Pinpoint the cell where the given text exists, returning its [x, y] midpoint coordinate. 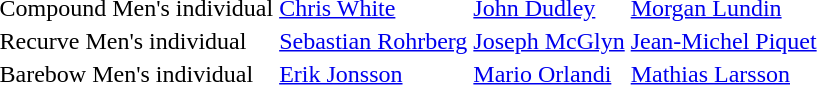
Joseph McGlyn [549, 41]
Sebastian Rohrberg [374, 41]
